Capture the cell that displays the provided text and extract its (X, Y) central coordinate. 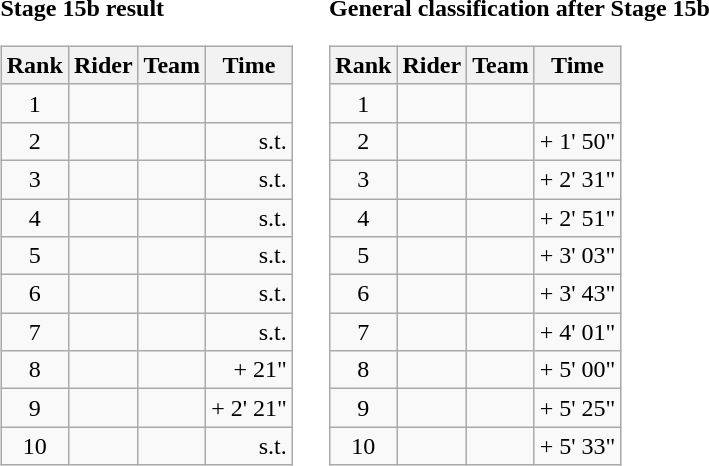
+ 5' 33" (578, 446)
+ 2' 51" (578, 217)
+ 5' 00" (578, 370)
+ 1' 50" (578, 141)
+ 4' 01" (578, 332)
+ 2' 21" (250, 408)
+ 3' 03" (578, 256)
+ 3' 43" (578, 294)
+ 2' 31" (578, 179)
+ 5' 25" (578, 408)
+ 21" (250, 370)
